Identify which cell holds the provided text, then report its (X, Y) central coordinate. 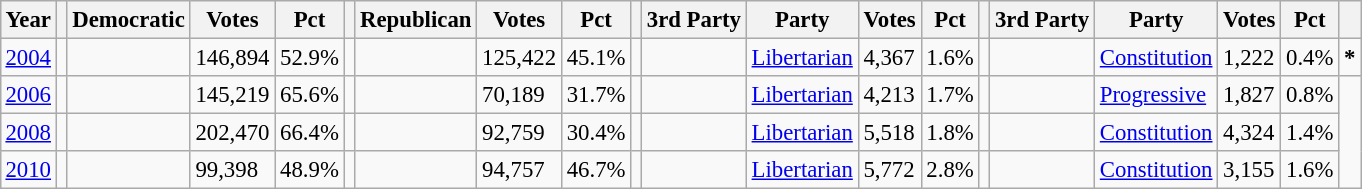
* (1350, 57)
Republican (416, 20)
2.8% (950, 170)
Progressive (1156, 95)
0.8% (1310, 95)
5,772 (890, 170)
48.9% (310, 170)
66.4% (310, 133)
146,894 (232, 57)
1.8% (950, 133)
1,222 (1250, 57)
1.4% (1310, 133)
4,367 (890, 57)
Democratic (128, 20)
4,324 (1250, 133)
2010 (28, 170)
3,155 (1250, 170)
2008 (28, 133)
145,219 (232, 95)
1,827 (1250, 95)
46.7% (596, 170)
45.1% (596, 57)
65.6% (310, 95)
1.7% (950, 95)
2004 (28, 57)
99,398 (232, 170)
30.4% (596, 133)
70,189 (520, 95)
92,759 (520, 133)
52.9% (310, 57)
31.7% (596, 95)
202,470 (232, 133)
Year (28, 20)
125,422 (520, 57)
2006 (28, 95)
5,518 (890, 133)
94,757 (520, 170)
0.4% (1310, 57)
4,213 (890, 95)
